Locate the cell with the specified text and output its [x, y] center coordinate. 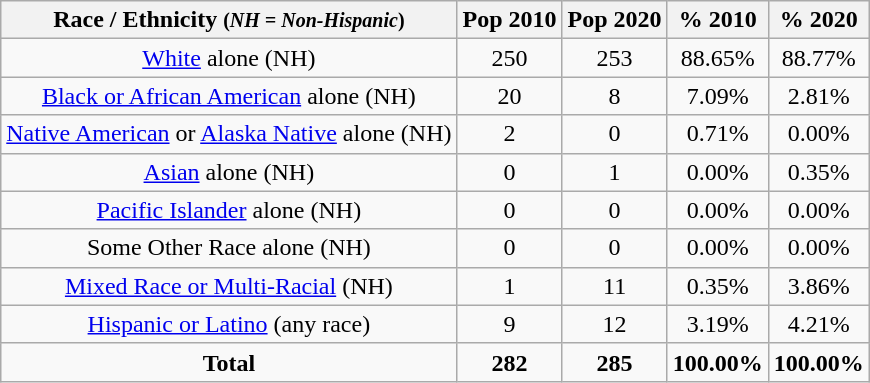
250 [510, 58]
282 [510, 362]
Pacific Islander alone (NH) [229, 210]
12 [614, 324]
7.09% [718, 96]
Total [229, 362]
285 [614, 362]
0.71% [718, 134]
Asian alone (NH) [229, 172]
8 [614, 96]
Mixed Race or Multi-Racial (NH) [229, 286]
253 [614, 58]
3.19% [718, 324]
9 [510, 324]
2 [510, 134]
White alone (NH) [229, 58]
88.65% [718, 58]
Hispanic or Latino (any race) [229, 324]
Pop 2010 [510, 20]
Native American or Alaska Native alone (NH) [229, 134]
Pop 2020 [614, 20]
% 2020 [818, 20]
3.86% [818, 286]
11 [614, 286]
88.77% [818, 58]
2.81% [818, 96]
Black or African American alone (NH) [229, 96]
4.21% [818, 324]
20 [510, 96]
Some Other Race alone (NH) [229, 248]
% 2010 [718, 20]
Race / Ethnicity (NH = Non-Hispanic) [229, 20]
